Extract the [x, y] coordinate from the center of the cell holding the provided text.  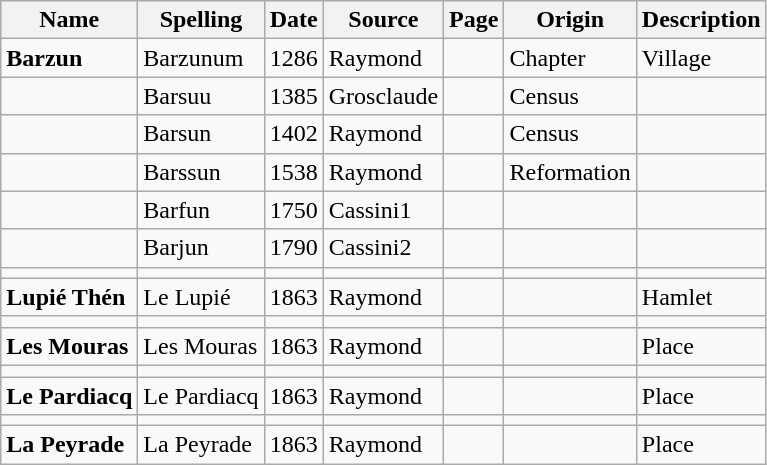
Description [701, 20]
Chapter [570, 58]
Page [474, 20]
Lupié Thén [70, 297]
Date [294, 20]
1385 [294, 96]
Barsun [201, 134]
Le Lupié [201, 297]
Cassini1 [383, 210]
Barjun [201, 248]
Barssun [201, 172]
Barfun [201, 210]
1790 [294, 248]
Barsuu [201, 96]
Origin [570, 20]
Source [383, 20]
1750 [294, 210]
Hamlet [701, 297]
Reformation [570, 172]
Village [701, 58]
1538 [294, 172]
Barzunum [201, 58]
Spelling [201, 20]
1402 [294, 134]
Grosclaude [383, 96]
1286 [294, 58]
Cassini2 [383, 248]
Barzun [70, 58]
Name [70, 20]
